Extract the (X, Y) coordinate from the center of the cell holding the provided text.  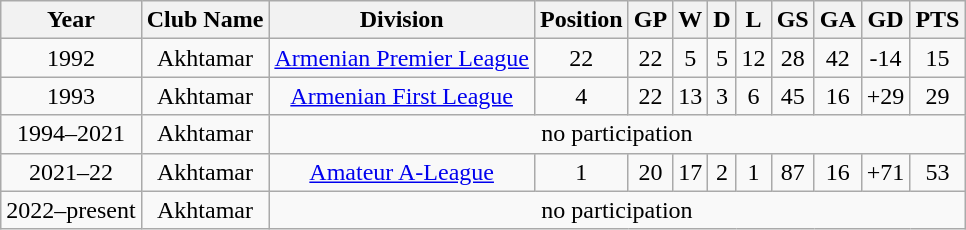
28 (792, 58)
1993 (71, 96)
6 (754, 96)
Club Name (205, 20)
Position (581, 20)
1992 (71, 58)
29 (938, 96)
42 (838, 58)
2022–present (71, 210)
W (690, 20)
53 (938, 172)
3 (722, 96)
12 (754, 58)
15 (938, 58)
GS (792, 20)
2021–22 (71, 172)
GP (650, 20)
+29 (886, 96)
D (722, 20)
Armenian Premier League (402, 58)
GD (886, 20)
Armenian First League (402, 96)
17 (690, 172)
GA (838, 20)
4 (581, 96)
PTS (938, 20)
13 (690, 96)
Division (402, 20)
Year (71, 20)
45 (792, 96)
1994–2021 (71, 134)
-14 (886, 58)
20 (650, 172)
87 (792, 172)
Amateur A-League (402, 172)
L (754, 20)
+71 (886, 172)
2 (722, 172)
